Search for the cell housing the specified text and yield its [X, Y] center coordinate. 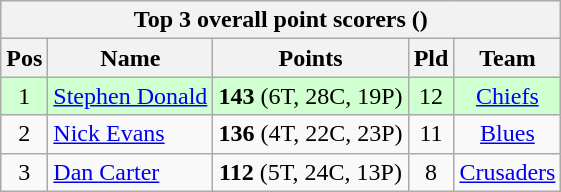
Dan Carter [130, 172]
Pld [431, 58]
Blues [508, 134]
2 [24, 134]
Crusaders [508, 172]
11 [431, 134]
Team [508, 58]
Chiefs [508, 96]
Pos [24, 58]
112 (5T, 24C, 13P) [310, 172]
3 [24, 172]
Nick Evans [130, 134]
12 [431, 96]
143 (6T, 28C, 19P) [310, 96]
136 (4T, 22C, 23P) [310, 134]
Stephen Donald [130, 96]
8 [431, 172]
Top 3 overall point scorers () [281, 20]
1 [24, 96]
Name [130, 58]
Points [310, 58]
